For the text-containing cell, return its midpoint in [X, Y] coordinate format. 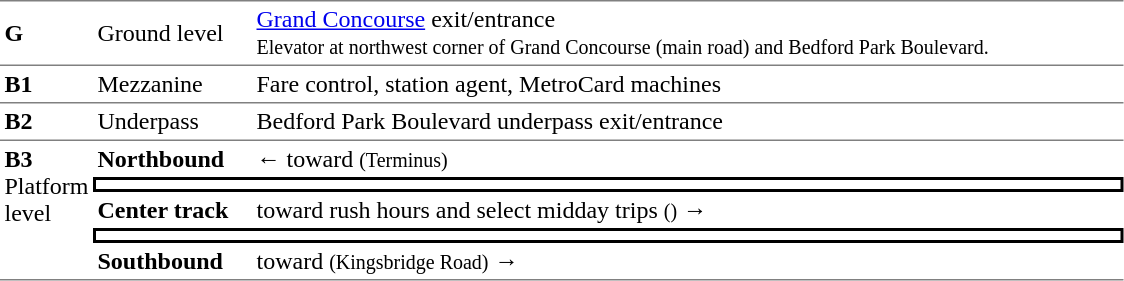
B1 [46, 83]
Grand Concourse exit/entrance Elevator at northwest corner of Grand Concourse (main road) and Bedford Park Boulevard. [688, 32]
Southbound [172, 262]
G [46, 32]
Mezzanine [172, 83]
← toward (Terminus) [688, 159]
Bedford Park Boulevard underpass exit/entrance [688, 121]
Ground level [172, 32]
Center track [172, 210]
Northbound [172, 159]
Underpass [172, 121]
B2 [46, 121]
toward rush hours and select midday trips () → [688, 210]
toward (Kingsbridge Road) → [688, 262]
Fare control, station agent, MetroCard machines [688, 83]
B3Platform level [46, 210]
